Return (x, y) of the center of cell containing provided text 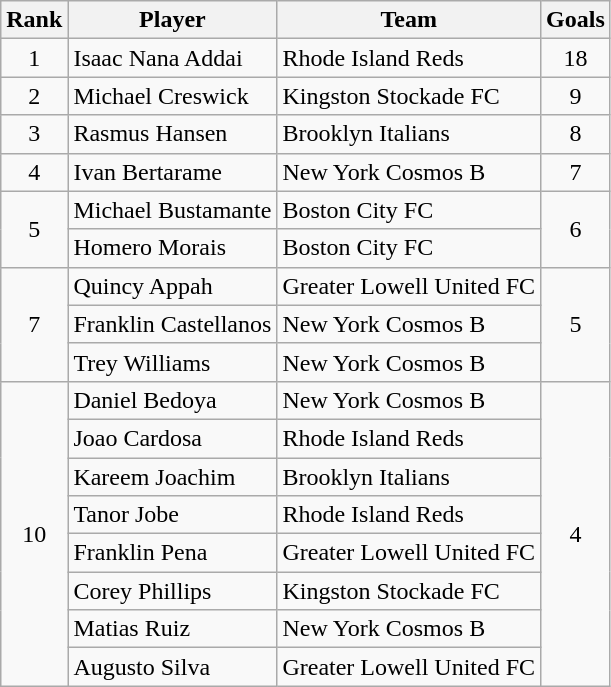
Michael Creswick (172, 96)
Isaac Nana Addai (172, 58)
18 (576, 58)
Rank (34, 20)
Michael Bustamante (172, 210)
Matias Ruiz (172, 629)
Franklin Pena (172, 553)
Homero Morais (172, 248)
8 (576, 134)
10 (34, 533)
Team (409, 20)
6 (576, 229)
Goals (576, 20)
Daniel Bedoya (172, 400)
9 (576, 96)
Joao Cardosa (172, 438)
Corey Phillips (172, 591)
1 (34, 58)
Franklin Castellanos (172, 324)
Ivan Bertarame (172, 172)
Trey Williams (172, 362)
Kareem Joachim (172, 477)
Augusto Silva (172, 667)
Tanor Jobe (172, 515)
Player (172, 20)
Rasmus Hansen (172, 134)
3 (34, 134)
Quincy Appah (172, 286)
2 (34, 96)
